Scan for the cell matching the given text and deliver its [X, Y] coordinate at center. 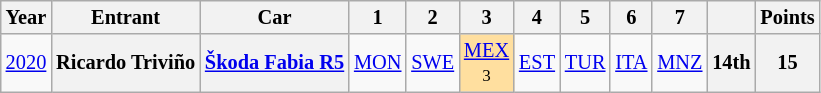
Car [274, 17]
Ricardo Triviño [126, 63]
2 [432, 17]
4 [537, 17]
7 [680, 17]
2020 [26, 63]
6 [631, 17]
5 [585, 17]
EST [537, 63]
1 [378, 17]
MNZ [680, 63]
MON [378, 63]
15 [788, 63]
Entrant [126, 17]
Year [26, 17]
14th [731, 63]
SWE [432, 63]
MEX3 [486, 63]
ITA [631, 63]
3 [486, 17]
Points [788, 17]
TUR [585, 63]
Škoda Fabia R5 [274, 63]
